For the text-containing cell, return its midpoint in [X, Y] coordinate format. 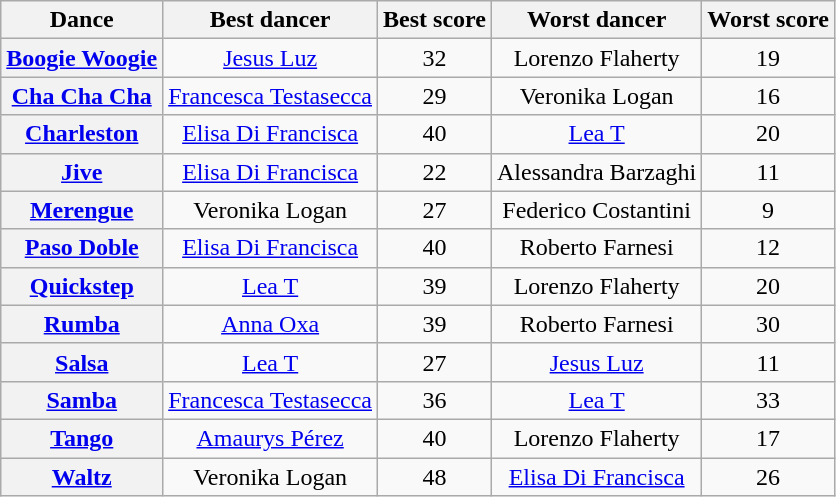
26 [768, 477]
Worst dancer [596, 20]
Boogie Woogie [82, 58]
17 [768, 438]
Amaurys Pérez [270, 438]
Waltz [82, 477]
Charleston [82, 134]
9 [768, 210]
Best score [435, 20]
Merengue [82, 210]
19 [768, 58]
29 [435, 96]
12 [768, 248]
Cha Cha Cha [82, 96]
Rumba [82, 324]
Jive [82, 172]
Worst score [768, 20]
Dance [82, 20]
Samba [82, 400]
Paso Doble [82, 248]
48 [435, 477]
Quickstep [82, 286]
Alessandra Barzaghi [596, 172]
Tango [82, 438]
36 [435, 400]
22 [435, 172]
32 [435, 58]
Salsa [82, 362]
Federico Costantini [596, 210]
16 [768, 96]
33 [768, 400]
Best dancer [270, 20]
30 [768, 324]
Anna Oxa [270, 324]
